Return [x, y] of the center of cell containing provided text 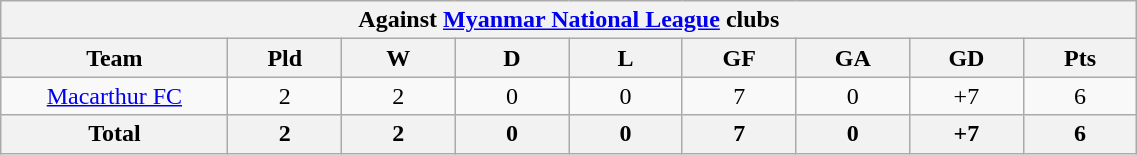
GD [967, 58]
W [399, 58]
Total [114, 134]
Pld [285, 58]
L [626, 58]
Against Myanmar National League clubs [569, 20]
Macarthur FC [114, 96]
Pts [1080, 58]
Team [114, 58]
GF [739, 58]
GA [853, 58]
D [512, 58]
